Extract the (x, y) coordinate from the center of the cell holding the provided text.  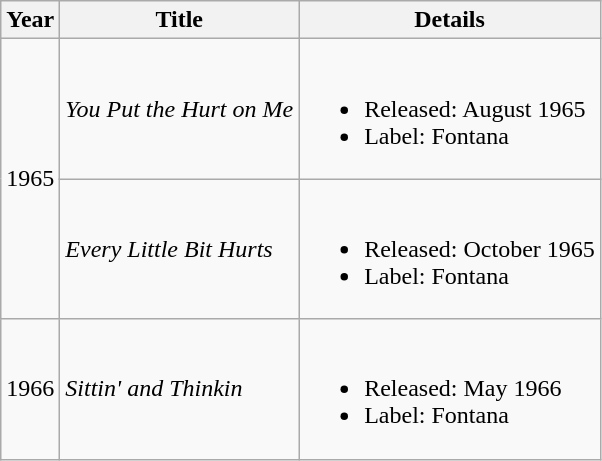
1965 (30, 179)
Sittin' and Thinkin (180, 389)
Year (30, 20)
Details (450, 20)
Title (180, 20)
Every Little Bit Hurts (180, 249)
Released: October 1965Label: Fontana (450, 249)
Released: August 1965Label: Fontana (450, 109)
Released: May 1966Label: Fontana (450, 389)
1966 (30, 389)
You Put the Hurt on Me (180, 109)
